Return [x, y] of the center of cell containing provided text 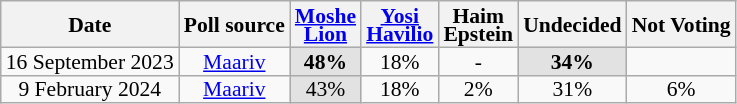
MosheLion [326, 24]
Not Voting [682, 24]
YosiHavilio [400, 24]
Undecided [572, 24]
6% [682, 89]
31% [572, 89]
Poll source [234, 24]
48% [326, 61]
- [478, 61]
34% [572, 61]
9 February 2024 [90, 89]
43% [326, 89]
2% [478, 89]
HaimEpstein [478, 24]
Date [90, 24]
16 September 2023 [90, 61]
